Pinpoint the cell where the given text exists, returning its (X, Y) midpoint coordinate. 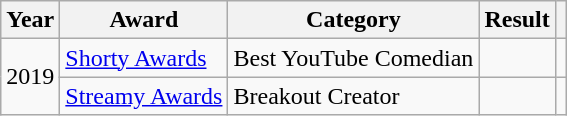
Award (144, 20)
Year (30, 20)
2019 (30, 77)
Breakout Creator (354, 96)
Category (354, 20)
Best YouTube Comedian (354, 58)
Result (517, 20)
Streamy Awards (144, 96)
Shorty Awards (144, 58)
